Scan for the cell matching the given text and deliver its (X, Y) coordinate at center. 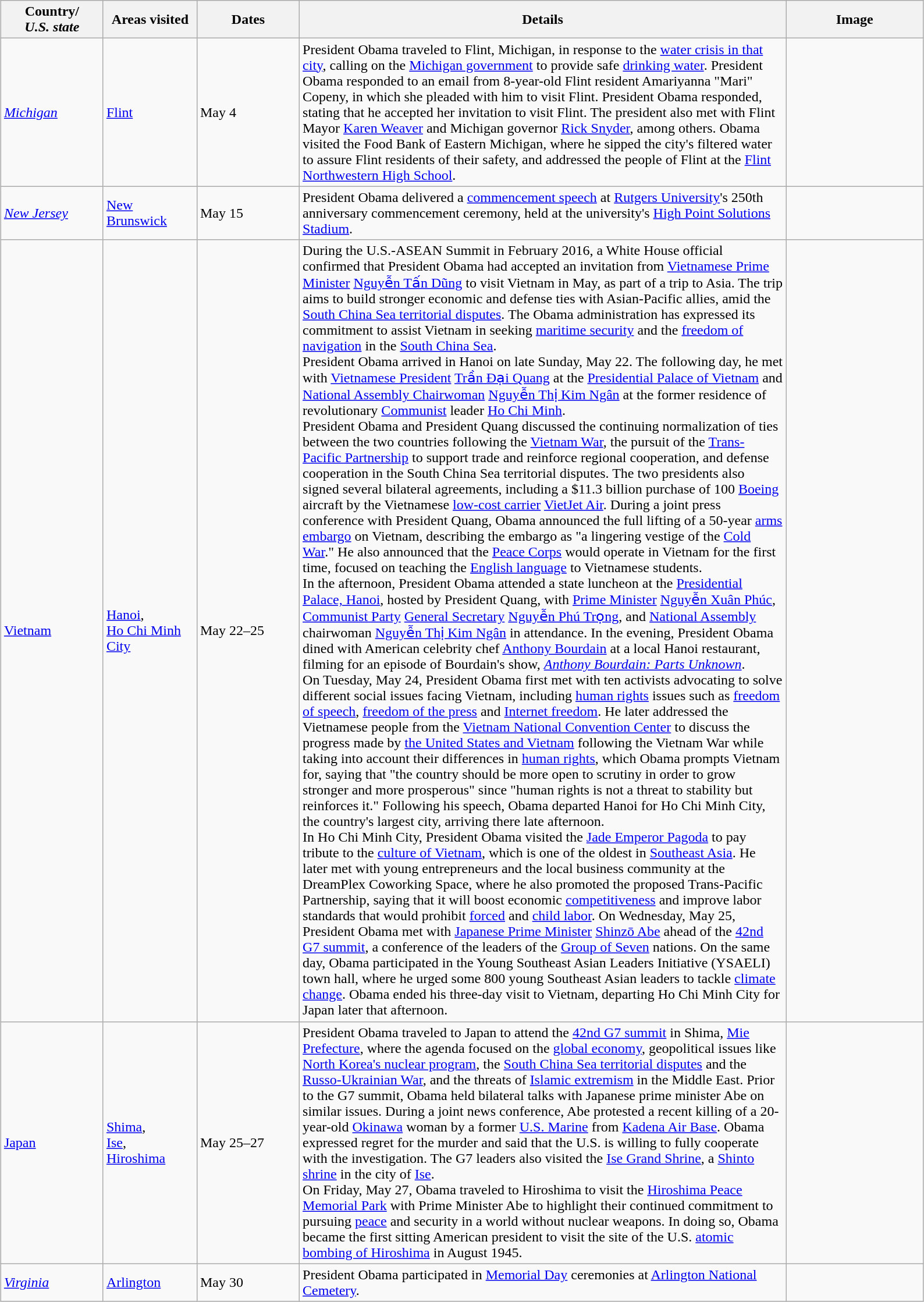
May 4 (248, 112)
Arlington (150, 1283)
Japan (52, 1143)
May 30 (248, 1283)
Country/U.S. state (52, 20)
May 15 (248, 213)
Image (855, 20)
Vietnam (52, 631)
Areas visited (150, 20)
Michigan (52, 112)
Virginia (52, 1283)
New Brunswick (150, 213)
Details (543, 20)
Dates (248, 20)
Flint (150, 112)
President Obama participated in Memorial Day ceremonies at Arlington National Cemetery. (543, 1283)
Hanoi,Ho Chi Minh City (150, 631)
May 25–27 (248, 1143)
New Jersey (52, 213)
Shima,Ise,Hiroshima (150, 1143)
May 22–25 (248, 631)
